Scan for the cell matching the given text and deliver its [x, y] coordinate at center. 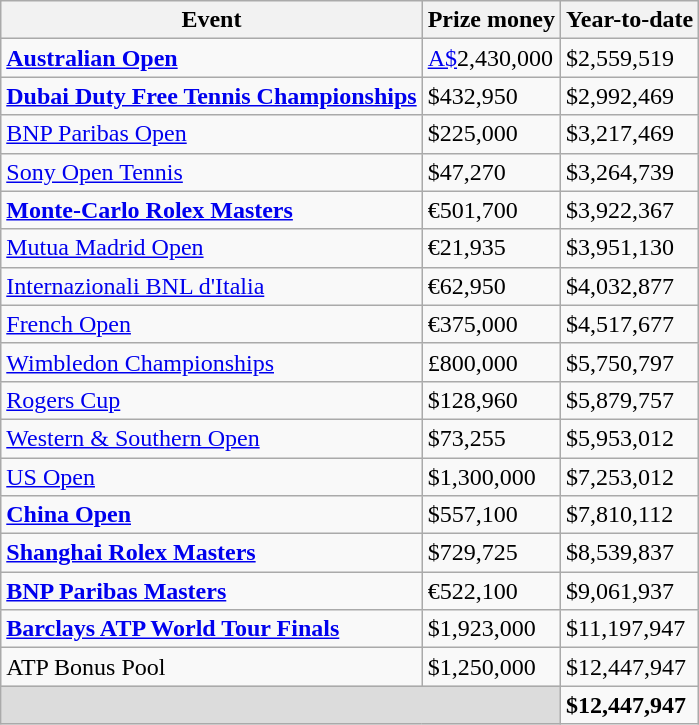
Western & Southern Open [212, 438]
$3,217,469 [630, 134]
$432,950 [491, 96]
$7,253,012 [630, 477]
Event [212, 20]
$729,725 [491, 553]
US Open [212, 477]
BNP Paribas Open [212, 134]
$3,264,739 [630, 172]
$1,250,000 [491, 667]
$7,810,112 [630, 515]
$3,922,367 [630, 210]
Shanghai Rolex Masters [212, 553]
$4,517,677 [630, 324]
€375,000 [491, 324]
€21,935 [491, 248]
$8,539,837 [630, 553]
China Open [212, 515]
French Open [212, 324]
Mutua Madrid Open [212, 248]
Barclays ATP World Tour Finals [212, 629]
$1,923,000 [491, 629]
Wimbledon Championships [212, 362]
$2,992,469 [630, 96]
Prize money [491, 20]
ATP Bonus Pool [212, 667]
$557,100 [491, 515]
Internazionali BNL d'Italia [212, 286]
Year-to-date [630, 20]
Dubai Duty Free Tennis Championships [212, 96]
Australian Open [212, 58]
$5,750,797 [630, 362]
Monte-Carlo Rolex Masters [212, 210]
€501,700 [491, 210]
$5,953,012 [630, 438]
$5,879,757 [630, 400]
$2,559,519 [630, 58]
$11,197,947 [630, 629]
Sony Open Tennis [212, 172]
€522,100 [491, 591]
A$2,430,000 [491, 58]
Rogers Cup [212, 400]
$73,255 [491, 438]
$1,300,000 [491, 477]
$9,061,937 [630, 591]
BNP Paribas Masters [212, 591]
$47,270 [491, 172]
$128,960 [491, 400]
$3,951,130 [630, 248]
€62,950 [491, 286]
£800,000 [491, 362]
$4,032,877 [630, 286]
$225,000 [491, 134]
